Search for the cell housing the specified text and yield its (X, Y) center coordinate. 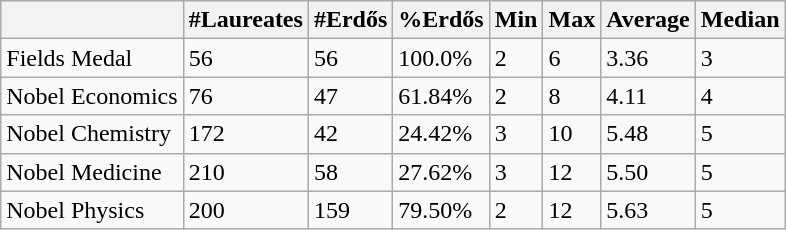
5.50 (648, 172)
Average (648, 20)
47 (350, 96)
Max (572, 20)
4 (740, 96)
8 (572, 96)
27.62% (441, 172)
100.0% (441, 58)
Min (516, 20)
Fields Medal (92, 58)
61.84% (441, 96)
76 (246, 96)
%Erdős (441, 20)
5.63 (648, 210)
#Laureates (246, 20)
Nobel Economics (92, 96)
Nobel Chemistry (92, 134)
10 (572, 134)
Nobel Medicine (92, 172)
5.48 (648, 134)
210 (246, 172)
#Erdős (350, 20)
200 (246, 210)
Nobel Physics (92, 210)
24.42% (441, 134)
4.11 (648, 96)
58 (350, 172)
42 (350, 134)
Median (740, 20)
172 (246, 134)
3.36 (648, 58)
79.50% (441, 210)
6 (572, 58)
159 (350, 210)
